For the text-containing cell, return its midpoint in [X, Y] coordinate format. 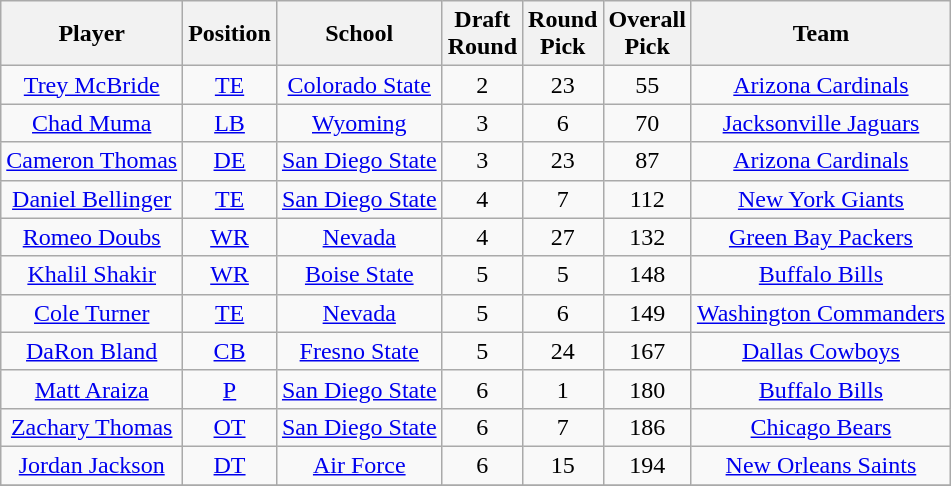
OT [230, 427]
Daniel Bellinger [92, 199]
1 [563, 389]
Team [820, 34]
149 [647, 313]
Washington Commanders [820, 313]
87 [647, 161]
27 [563, 237]
186 [647, 427]
Jordan Jackson [92, 465]
Khalil Shakir [92, 275]
Matt Araiza [92, 389]
School [359, 34]
Fresno State [359, 351]
LB [230, 123]
Chicago Bears [820, 427]
Dallas Cowboys [820, 351]
55 [647, 85]
DT [230, 465]
DE [230, 161]
Romeo Doubs [92, 237]
DraftRound [482, 34]
148 [647, 275]
CB [230, 351]
Green Bay Packers [820, 237]
Trey McBride [92, 85]
194 [647, 465]
180 [647, 389]
24 [563, 351]
P [230, 389]
167 [647, 351]
Boise State [359, 275]
Position [230, 34]
Cameron Thomas [92, 161]
OverallPick [647, 34]
132 [647, 237]
Cole Turner [92, 313]
70 [647, 123]
112 [647, 199]
RoundPick [563, 34]
Zachary Thomas [92, 427]
Jacksonville Jaguars [820, 123]
Colorado State [359, 85]
Chad Muma [92, 123]
New Orleans Saints [820, 465]
Air Force [359, 465]
Wyoming [359, 123]
15 [563, 465]
2 [482, 85]
New York Giants [820, 199]
Player [92, 34]
DaRon Bland [92, 351]
